Locate the cell with the specified text and output its (X, Y) center coordinate. 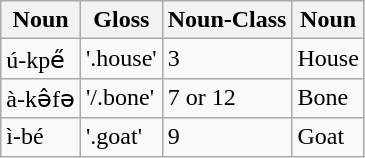
'.house' (121, 59)
3 (227, 59)
Gloss (121, 20)
Noun-Class (227, 20)
Bone (328, 98)
Goat (328, 137)
House (328, 59)
ú-kpe̋ (41, 59)
'/.bone' (121, 98)
'.goat' (121, 137)
7 or 12 (227, 98)
9 (227, 137)
ì-bé (41, 137)
à-kə̂fə (41, 98)
